Scan for the cell matching the given text and deliver its [X, Y] coordinate at center. 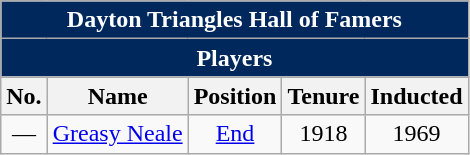
— [24, 134]
Tenure [324, 96]
Dayton Triangles Hall of Famers [234, 20]
End [235, 134]
Position [235, 96]
Inducted [416, 96]
1918 [324, 134]
No. [24, 96]
1969 [416, 134]
Greasy Neale [118, 134]
Players [234, 58]
Name [118, 96]
